Determine the [x, y] coordinate at the center of the cell enclosing the given text.  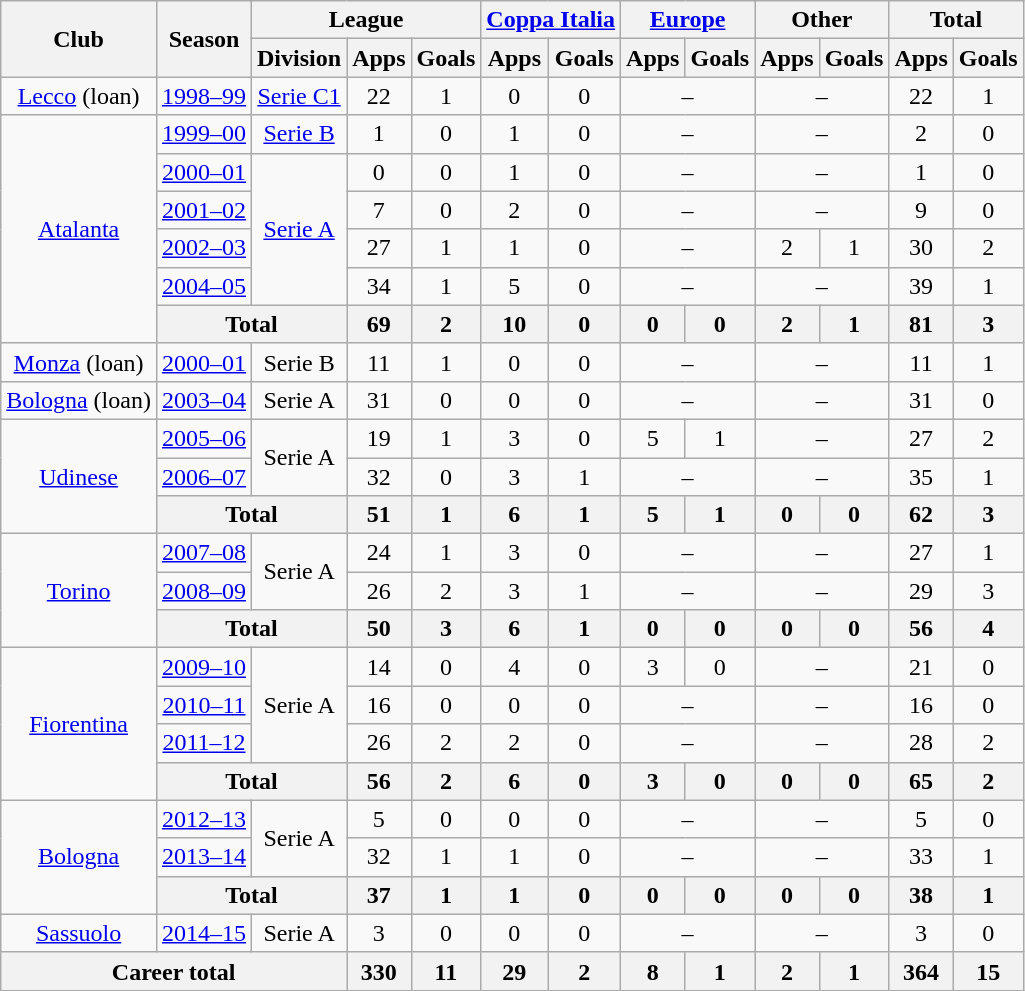
Europe [688, 20]
Club [79, 39]
7 [379, 210]
Season [204, 39]
2011–12 [204, 743]
2008–09 [204, 591]
Bologna [79, 857]
15 [988, 971]
65 [921, 781]
Atalanta [79, 229]
364 [921, 971]
9 [921, 210]
2010–11 [204, 705]
51 [379, 515]
38 [921, 895]
Career total [174, 971]
League [366, 20]
24 [379, 553]
81 [921, 324]
30 [921, 248]
Serie C1 [300, 96]
2001–02 [204, 210]
37 [379, 895]
2009–10 [204, 667]
Monza (loan) [79, 362]
39 [921, 286]
Bologna (loan) [79, 400]
Fiorentina [79, 724]
Lecco (loan) [79, 96]
28 [921, 743]
21 [921, 667]
2014–15 [204, 933]
Other [822, 20]
2003–04 [204, 400]
1999–00 [204, 134]
35 [921, 477]
Coppa Italia [551, 20]
2012–13 [204, 819]
34 [379, 286]
69 [379, 324]
2004–05 [204, 286]
19 [379, 438]
33 [921, 857]
Torino [79, 591]
1998–99 [204, 96]
Division [300, 58]
330 [379, 971]
14 [379, 667]
50 [379, 629]
8 [653, 971]
2007–08 [204, 553]
2005–06 [204, 438]
2002–03 [204, 248]
Sassuolo [79, 933]
2013–14 [204, 857]
Udinese [79, 476]
62 [921, 515]
2006–07 [204, 477]
10 [514, 324]
